Pinpoint the cell where the given text exists, returning its [x, y] midpoint coordinate. 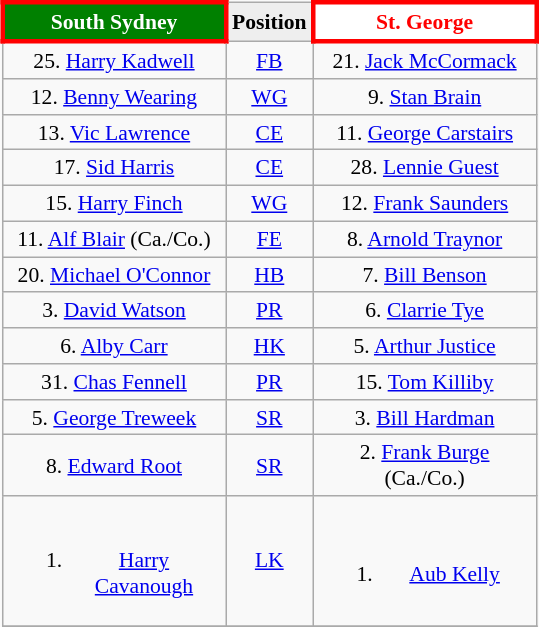
Position [270, 22]
13. Vic Lawrence [114, 132]
8. Edward Root [114, 466]
31. Chas Fennell [114, 382]
8. Arnold Traynor [424, 239]
6. Alby Carr [114, 346]
5. Arthur Justice [424, 346]
FB [270, 60]
12. Frank Saunders [424, 203]
21. Jack McCormack [424, 60]
11. Alf Blair (Ca./Co.) [114, 239]
South Sydney [114, 22]
3. David Watson [114, 310]
FE [270, 239]
Harry Cavanough [114, 561]
28. Lennie Guest [424, 168]
6. Clarrie Tye [424, 310]
7. Bill Benson [424, 275]
20. Michael O'Connor [114, 275]
9. Stan Brain [424, 97]
15. Tom Killiby [424, 382]
3. Bill Hardman [424, 417]
2. Frank Burge (Ca./Co.) [424, 466]
11. George Carstairs [424, 132]
25. Harry Kadwell [114, 60]
5. George Treweek [114, 417]
HB [270, 275]
12. Benny Wearing [114, 97]
15. Harry Finch [114, 203]
LK [270, 561]
St. George [424, 22]
HK [270, 346]
17. Sid Harris [114, 168]
Aub Kelly [424, 561]
